Detect which cell encompasses the target text, then output its (X, Y) center coordinate. 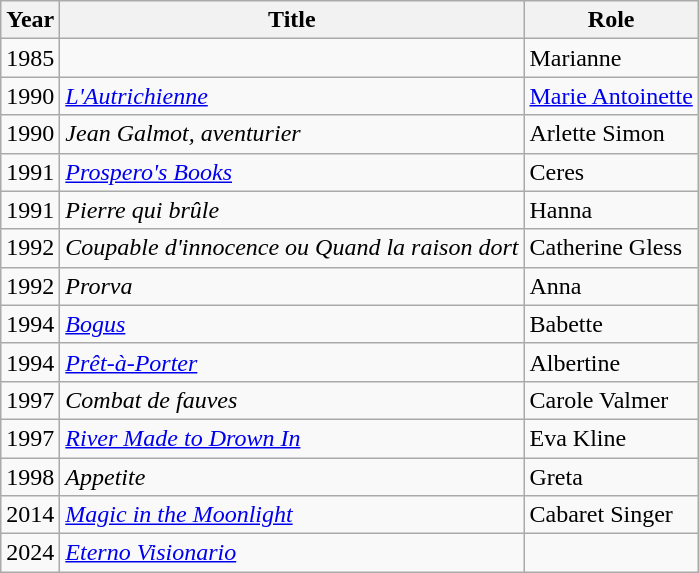
1985 (30, 58)
Cabaret Singer (611, 515)
Arlette Simon (611, 134)
Anna (611, 286)
2024 (30, 553)
Pierre qui brûle (292, 210)
Catherine Gless (611, 248)
Title (292, 20)
Combat de fauves (292, 400)
Prêt-à-Porter (292, 362)
Albertine (611, 362)
Babette (611, 324)
Magic in the Moonlight (292, 515)
Coupable d'innocence ou Quand la raison dort (292, 248)
Ceres (611, 172)
Year (30, 20)
Greta (611, 477)
River Made to Drown In (292, 438)
Marianne (611, 58)
Bogus (292, 324)
Jean Galmot, aventurier (292, 134)
Appetite (292, 477)
Marie Antoinette (611, 96)
1998 (30, 477)
Eterno Visionario (292, 553)
Prospero's Books (292, 172)
Hanna (611, 210)
Carole Valmer (611, 400)
Eva Kline (611, 438)
Role (611, 20)
2014 (30, 515)
Prorva (292, 286)
L'Autrichienne (292, 96)
